Pinpoint the cell where the given text exists, returning its [x, y] midpoint coordinate. 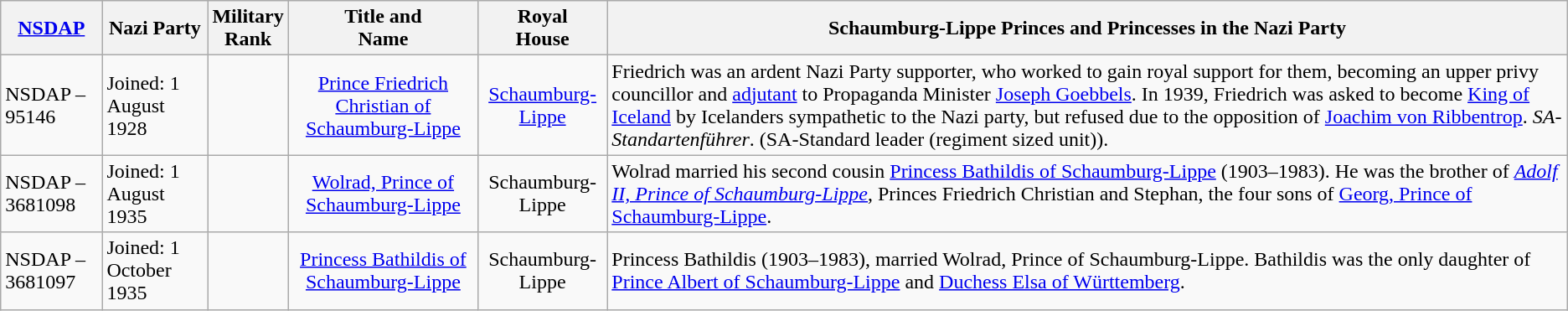
Joined: 1 August 1928 [155, 106]
Title andName [383, 29]
NSDAP – 3681098 [52, 194]
Schaumburg-Lippe Princes and Princesses in the Nazi Party [1087, 29]
Joined: 1 August 1935 [155, 194]
Nazi Party [155, 29]
Joined: 1 October 1935 [155, 271]
MilitaryRank [248, 29]
Prince Friedrich Christian of Schaumburg-Lippe [383, 106]
NSDAP – 3681097 [52, 271]
Wolrad, Prince of Schaumburg-Lippe [383, 194]
Princess Bathildis of Schaumburg-Lippe [383, 271]
NSDAP – 95146 [52, 106]
NSDAP [52, 29]
RoyalHouse [542, 29]
